Search for the cell housing the specified text and yield its (x, y) center coordinate. 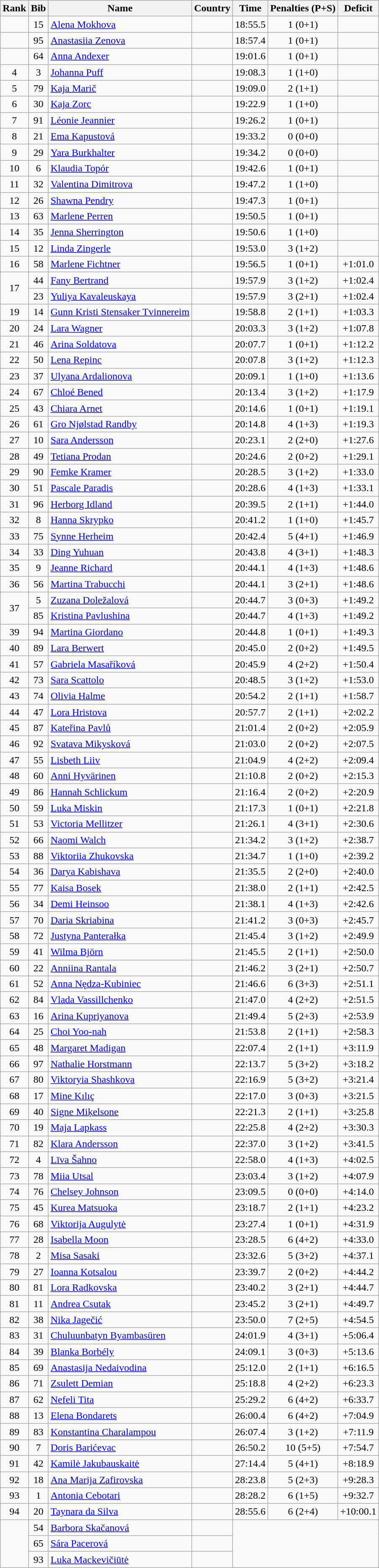
21:46.2 (251, 968)
+4:44.2 (358, 1272)
+1:58.7 (358, 696)
20:57.7 (251, 712)
Klara Andersson (120, 1144)
Lora Radkovska (120, 1288)
+2:07.5 (358, 744)
21:03.0 (251, 744)
Pascale Paradis (120, 488)
Femke Kramer (120, 472)
+1:19.1 (358, 408)
19:33.2 (251, 136)
95 (39, 40)
Gunn Kristi Stensaker Tvinnereim (120, 312)
Choi Yoo-nah (120, 1032)
Daria Skriabina (120, 920)
+2:45.7 (358, 920)
Līva Šahno (120, 1160)
22:21.3 (251, 1112)
Bib (39, 8)
23:50.0 (251, 1320)
Gro Njølstad Randby (120, 424)
28:28.2 (251, 1496)
Chelsey Johnson (120, 1192)
Wilma Björn (120, 952)
23:32.6 (251, 1256)
Elena Bondarets (120, 1415)
+2:50.7 (358, 968)
23:03.4 (251, 1176)
97 (39, 1064)
Margaret Madigan (120, 1048)
Valentina Dimitrova (120, 184)
Demi Heinsoo (120, 904)
Signe Miķelsone (120, 1112)
Victoria Mellitzer (120, 824)
Maja Lapkass (120, 1128)
21:46.6 (251, 984)
+2:50.0 (358, 952)
Nathalie Horstmann (120, 1064)
19:47.3 (251, 200)
Viktoryia Shashkova (120, 1080)
+6:16.5 (358, 1368)
Lora Hristova (120, 712)
21:34.2 (251, 840)
Fany Bertrand (120, 280)
Penalties (P+S) (303, 8)
Time (251, 8)
+2:21.8 (358, 808)
+1:49.3 (358, 632)
+1:27.6 (358, 440)
+1:12.2 (358, 344)
23:18.7 (251, 1208)
27:14.4 (251, 1463)
23:27.4 (251, 1224)
25:29.2 (251, 1400)
20:07.7 (251, 344)
+1:48.3 (358, 552)
Ding Yuhuan (120, 552)
6 (2+4) (303, 1512)
Martina Giordano (120, 632)
+2:40.0 (358, 872)
20:48.5 (251, 680)
+3:11.9 (358, 1048)
Lara Wagner (120, 328)
Sára Pacerová (120, 1544)
+4:44.7 (358, 1288)
+2:39.2 (358, 856)
Taynara da Silva (120, 1512)
+1:03.3 (358, 312)
+9:28.3 (358, 1479)
Isabella Moon (120, 1240)
+1:46.9 (358, 536)
+3:41.5 (358, 1144)
20:07.8 (251, 360)
Konstantina Charalampou (120, 1431)
+1:49.5 (358, 648)
Lisbeth Liiv (120, 760)
28:23.8 (251, 1479)
19:01.6 (251, 56)
22:25.8 (251, 1128)
Mine Kılıç (120, 1096)
20:13.4 (251, 392)
Darya Kabishava (120, 872)
Zuzana Doležalová (120, 600)
Viktoriia Zhukovska (120, 856)
+2:15.3 (358, 776)
1 (39, 1496)
+2:53.9 (358, 1016)
Anna Andexer (120, 56)
Anni Hyvärinen (120, 776)
Svatava Mikysková (120, 744)
26:50.2 (251, 1447)
Gabriela Masaříková (120, 664)
+6:23.3 (358, 1384)
Chuluunbatyn Byambasüren (120, 1336)
Anastasiia Zenova (120, 40)
21:10.8 (251, 776)
6 (1+5) (303, 1496)
Name (120, 8)
Country (212, 8)
19:22.9 (251, 104)
Kurea Matsuoka (120, 1208)
24:09.1 (251, 1352)
20:44.8 (251, 632)
96 (39, 504)
Misa Sasaki (120, 1256)
19:26.2 (251, 120)
+2:58.3 (358, 1032)
+3:30.3 (358, 1128)
Hanna Skrypko (120, 520)
Vlada Vassillchenko (120, 1000)
Jeanne Richard (120, 568)
20:14.8 (251, 424)
25:12.0 (251, 1368)
Synne Herheim (120, 536)
Johanna Puff (120, 72)
28:55.6 (251, 1512)
Klaudia Topór (120, 168)
20:28.6 (251, 488)
Chloé Bened (120, 392)
26:00.4 (251, 1415)
+4:33.0 (358, 1240)
+5:13.6 (358, 1352)
2 (39, 1256)
18 (39, 1479)
+1:12.3 (358, 360)
Doris Barićevac (120, 1447)
Linda Zingerle (120, 248)
21:45.5 (251, 952)
19:08.3 (251, 72)
+2:20.9 (358, 792)
Shawna Pendry (120, 200)
Marlene Fichtner (120, 264)
20:09.1 (251, 376)
+4:02.5 (358, 1160)
+2:49.9 (358, 936)
Hannah Schlickum (120, 792)
Léonie Jeannier (120, 120)
21:16.4 (251, 792)
21:38.0 (251, 888)
Herborg Idland (120, 504)
+4:07.9 (358, 1176)
21:34.7 (251, 856)
Lara Berwert (120, 648)
+4:14.0 (358, 1192)
21:45.4 (251, 936)
Marlene Perren (120, 216)
19:58.8 (251, 312)
Deficit (358, 8)
Kaisa Bosek (120, 888)
+2:51.5 (358, 1000)
Olivia Halme (120, 696)
24:01.9 (251, 1336)
22:16.9 (251, 1080)
Luka Miskin (120, 808)
19:53.0 (251, 248)
+7:04.9 (358, 1415)
22:13.7 (251, 1064)
7 (2+5) (303, 1320)
+1:29.1 (358, 456)
Arina Kupriyanova (120, 1016)
23:45.2 (251, 1304)
Arina Soldatova (120, 344)
Kamilė Jakubauskaitė (120, 1463)
+6:33.7 (358, 1400)
20:54.2 (251, 696)
Blanka Borbély (120, 1352)
25:18.8 (251, 1384)
Yara Burkhalter (120, 152)
+7:54.7 (358, 1447)
Tetiana Prodan (120, 456)
+4:54.5 (358, 1320)
20:45.9 (251, 664)
10 (5+5) (303, 1447)
18:57.4 (251, 40)
Nefeli Tita (120, 1400)
Ema Kapustová (120, 136)
Barbora Skačanová (120, 1528)
+1:07.8 (358, 328)
19:47.2 (251, 184)
Miia Utsal (120, 1176)
3 (39, 72)
Andrea Csutak (120, 1304)
Ulyana Ardalionova (120, 376)
20:14.6 (251, 408)
Kristina Pavlushina (120, 616)
Luka Mackevičiūtė (120, 1560)
Yuliya Kavaleuskaya (120, 296)
22:37.0 (251, 1144)
Rank (14, 8)
6 (3+3) (303, 984)
19:50.6 (251, 232)
Kateřina Pavlů (120, 728)
+2:05.9 (358, 728)
+2:30.6 (358, 824)
21:04.9 (251, 760)
20:43.8 (251, 552)
Lena Repinc (120, 360)
+3:18.2 (358, 1064)
+1:53.0 (358, 680)
20:39.5 (251, 504)
26:07.4 (251, 1431)
20:45.0 (251, 648)
+1:44.0 (358, 504)
Ana Marija Zafirovska (120, 1479)
+1:01.0 (358, 264)
Viktorija Augulytė (120, 1224)
+4:37.1 (358, 1256)
+1:50.4 (358, 664)
+5:06.4 (358, 1336)
19:09.0 (251, 88)
+2:51.1 (358, 984)
23:28.5 (251, 1240)
Anniina Rantala (120, 968)
18:55.5 (251, 24)
Antonia Cebotari (120, 1496)
21:53.8 (251, 1032)
Kaja Marič (120, 88)
21:38.1 (251, 904)
+1:19.3 (358, 424)
21:26.1 (251, 824)
+4:31.9 (358, 1224)
+3:21.4 (358, 1080)
20:41.2 (251, 520)
+3:25.8 (358, 1112)
+1:13.6 (358, 376)
21:41.2 (251, 920)
+1:45.7 (358, 520)
38 (39, 1320)
23:39.7 (251, 1272)
20:24.6 (251, 456)
20:23.1 (251, 440)
Chiara Arnet (120, 408)
Alena Mokhova (120, 24)
+1:17.9 (358, 392)
+4:23.2 (358, 1208)
20:42.4 (251, 536)
21:17.3 (251, 808)
+1:33.0 (358, 472)
+1:33.1 (358, 488)
Sara Scattolo (120, 680)
+10:00.1 (358, 1512)
+3:21.5 (358, 1096)
Kaja Zorc (120, 104)
Anna Nędza-Kubiniec (120, 984)
22:07.4 (251, 1048)
Anastasija Nedaivodina (120, 1368)
22:17.0 (251, 1096)
21:49.4 (251, 1016)
21:35.5 (251, 872)
+2:38.7 (358, 840)
+2:42.5 (358, 888)
23:40.2 (251, 1288)
21:47.0 (251, 1000)
+9:32.7 (358, 1496)
+2:02.2 (358, 712)
19:50.5 (251, 216)
Nika Jagečić (120, 1320)
19:56.5 (251, 264)
19:42.6 (251, 168)
+2:09.4 (358, 760)
Martina Trabucchi (120, 584)
+2:42.6 (358, 904)
21:01.4 (251, 728)
+4:49.7 (358, 1304)
+8:18.9 (358, 1463)
Zsulett Demian (120, 1384)
23:09.5 (251, 1192)
22:58.0 (251, 1160)
Sara Andersson (120, 440)
19:34.2 (251, 152)
Justyna Panterałka (120, 936)
Ioanna Kotsalou (120, 1272)
+7:11.9 (358, 1431)
20:28.5 (251, 472)
20:03.3 (251, 328)
Jenna Sherrington (120, 232)
Naomi Walch (120, 840)
